Capture the cell that displays the provided text and extract its [x, y] central coordinate. 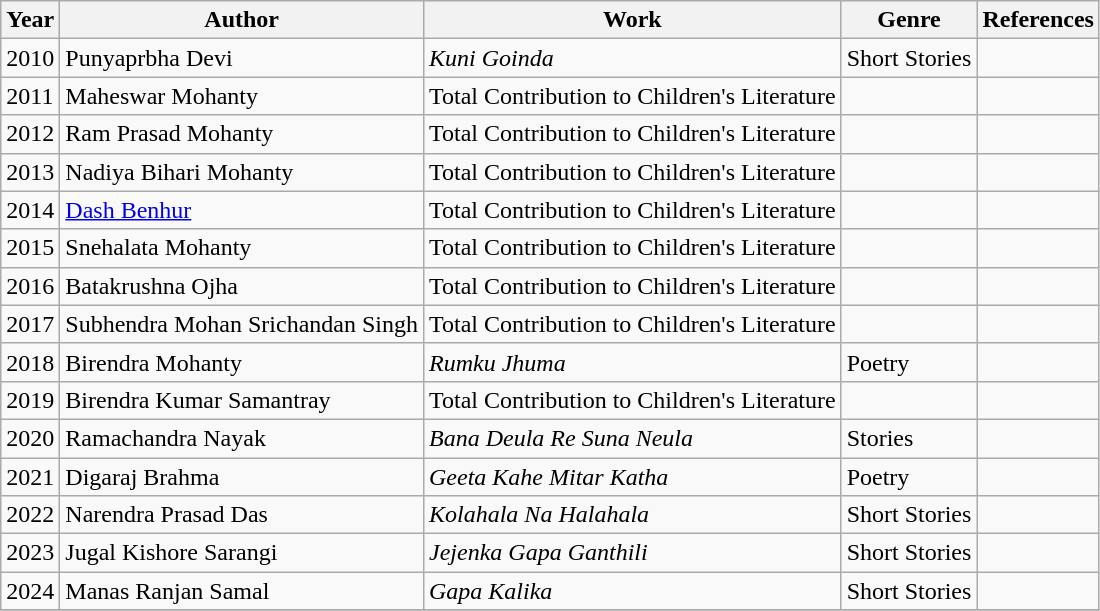
Geeta Kahe Mitar Katha [632, 477]
Year [30, 20]
Birendra Mohanty [242, 362]
2022 [30, 515]
Author [242, 20]
Genre [909, 20]
2012 [30, 134]
2015 [30, 248]
Digaraj Brahma [242, 477]
Batakrushna Ojha [242, 286]
2023 [30, 553]
2011 [30, 96]
2020 [30, 438]
2016 [30, 286]
Work [632, 20]
Ramachandra Nayak [242, 438]
References [1038, 20]
Bana Deula Re Suna Neula [632, 438]
Ram Prasad Mohanty [242, 134]
Stories [909, 438]
Maheswar Mohanty [242, 96]
2013 [30, 172]
2018 [30, 362]
Dash Benhur [242, 210]
Gapa Kalika [632, 591]
2014 [30, 210]
Manas Ranjan Samal [242, 591]
2024 [30, 591]
Snehalata Mohanty [242, 248]
2021 [30, 477]
2017 [30, 324]
Birendra Kumar Samantray [242, 400]
2019 [30, 400]
Subhendra Mohan Srichandan Singh [242, 324]
Kolahala Na Halahala [632, 515]
Narendra Prasad Das [242, 515]
Rumku Jhuma [632, 362]
Kuni Goinda [632, 58]
Jugal Kishore Sarangi [242, 553]
Jejenka Gapa Ganthili [632, 553]
2010 [30, 58]
Nadiya Bihari Mohanty [242, 172]
Punyaprbha Devi [242, 58]
